Return (X, Y) of the center of cell containing provided text 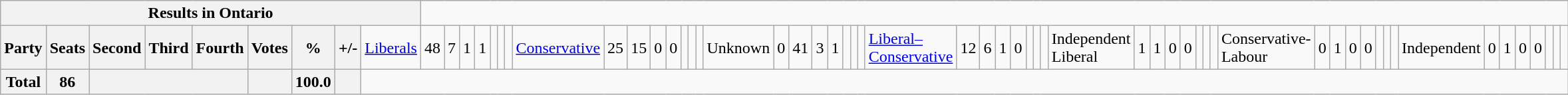
Conservative-Labour (1266, 48)
Third (169, 48)
Liberals (391, 48)
3 (820, 48)
Results in Ontario (211, 13)
86 (67, 82)
6 (987, 48)
Seats (67, 48)
Votes (269, 48)
Total (23, 82)
41 (801, 48)
100.0 (313, 82)
Fourth (220, 48)
Independent (1442, 48)
Conservative (558, 48)
Liberal–Conservative (911, 48)
15 (639, 48)
% (313, 48)
7 (452, 48)
Second (117, 48)
12 (969, 48)
48 (432, 48)
Independent Liberal (1091, 48)
Unknown (738, 48)
25 (616, 48)
+/- (347, 48)
Party (23, 48)
